Provide the (x, y) coordinate of the cell's center where the given text is located.  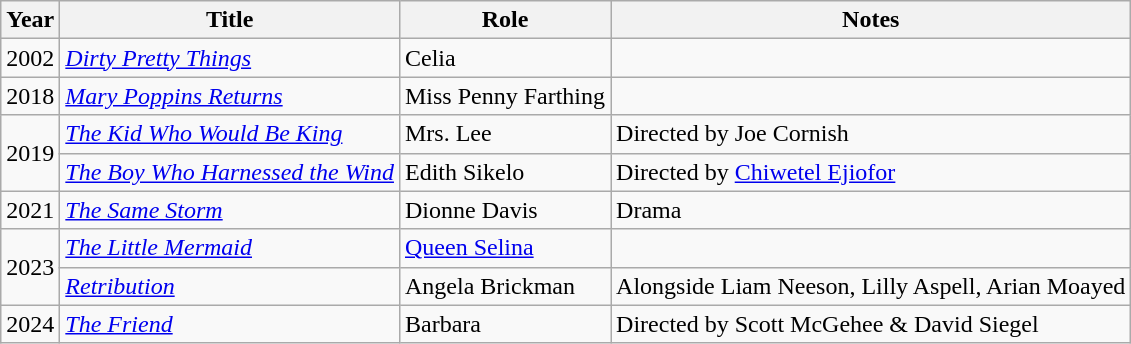
2002 (30, 58)
2019 (30, 153)
Celia (504, 58)
2023 (30, 267)
Angela Brickman (504, 286)
Miss Penny Farthing (504, 96)
The Friend (230, 324)
2024 (30, 324)
Mary Poppins Returns (230, 96)
Year (30, 20)
Retribution (230, 286)
Edith Sikelo (504, 172)
Mrs. Lee (504, 134)
Drama (871, 210)
2018 (30, 96)
Barbara (504, 324)
Alongside Liam Neeson, Lilly Aspell, Arian Moayed (871, 286)
Title (230, 20)
Role (504, 20)
Dirty Pretty Things (230, 58)
2021 (30, 210)
Notes (871, 20)
Dionne Davis (504, 210)
Queen Selina (504, 248)
The Little Mermaid (230, 248)
Directed by Chiwetel Ejiofor (871, 172)
The Kid Who Would Be King (230, 134)
Directed by Scott McGehee & David Siegel (871, 324)
The Same Storm (230, 210)
Directed by Joe Cornish (871, 134)
The Boy Who Harnessed the Wind (230, 172)
